Find where the given text appears and provide that cell's center as (X, Y) coordinate. 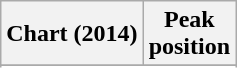
Peakposition (189, 34)
Chart (2014) (72, 34)
